Identify which cell holds the provided text, then report its (x, y) central coordinate. 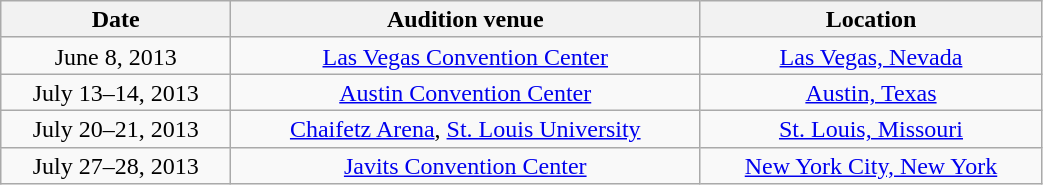
Austin, Texas (871, 92)
July 13–14, 2013 (116, 92)
Las Vegas, Nevada (871, 56)
Location (871, 20)
July 20–21, 2013 (116, 128)
Austin Convention Center (466, 92)
Las Vegas Convention Center (466, 56)
St. Louis, Missouri (871, 128)
Javits Convention Center (466, 166)
New York City, New York (871, 166)
Date (116, 20)
Audition venue (466, 20)
June 8, 2013 (116, 56)
Chaifetz Arena, St. Louis University (466, 128)
July 27–28, 2013 (116, 166)
